Return (X, Y) of the center of cell containing provided text 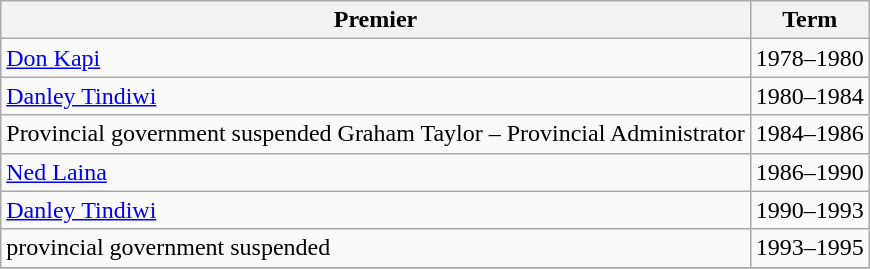
Don Kapi (376, 58)
1978–1980 (810, 58)
1990–1993 (810, 210)
1984–1986 (810, 134)
provincial government suspended (376, 248)
1980–1984 (810, 96)
Term (810, 20)
1986–1990 (810, 172)
1993–1995 (810, 248)
Premier (376, 20)
Ned Laina (376, 172)
Provincial government suspended Graham Taylor – Provincial Administrator (376, 134)
